Return the [x, y] coordinate for the center point of the cell that contains the specified text.  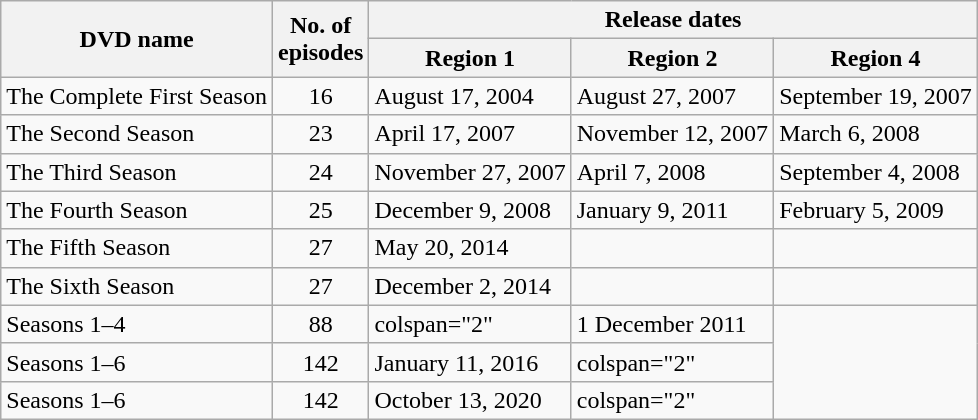
25 [320, 210]
The Third Season [137, 172]
November 12, 2007 [672, 134]
September 19, 2007 [876, 96]
May 20, 2014 [470, 248]
September 4, 2008 [876, 172]
The Sixth Season [137, 286]
24 [320, 172]
The Fourth Season [137, 210]
23 [320, 134]
Release dates [673, 20]
88 [320, 324]
DVD name [137, 39]
No. ofepisodes [320, 39]
Region 1 [470, 58]
Region 4 [876, 58]
The Second Season [137, 134]
January 11, 2016 [470, 362]
1 December 2011 [672, 324]
April 17, 2007 [470, 134]
April 7, 2008 [672, 172]
The Fifth Season [137, 248]
March 6, 2008 [876, 134]
The Complete First Season [137, 96]
December 9, 2008 [470, 210]
November 27, 2007 [470, 172]
Seasons 1–4 [137, 324]
October 13, 2020 [470, 400]
January 9, 2011 [672, 210]
August 17, 2004 [470, 96]
Region 2 [672, 58]
February 5, 2009 [876, 210]
16 [320, 96]
December 2, 2014 [470, 286]
August 27, 2007 [672, 96]
